Output the [X, Y] coordinate of the center of the cell containing the given text.  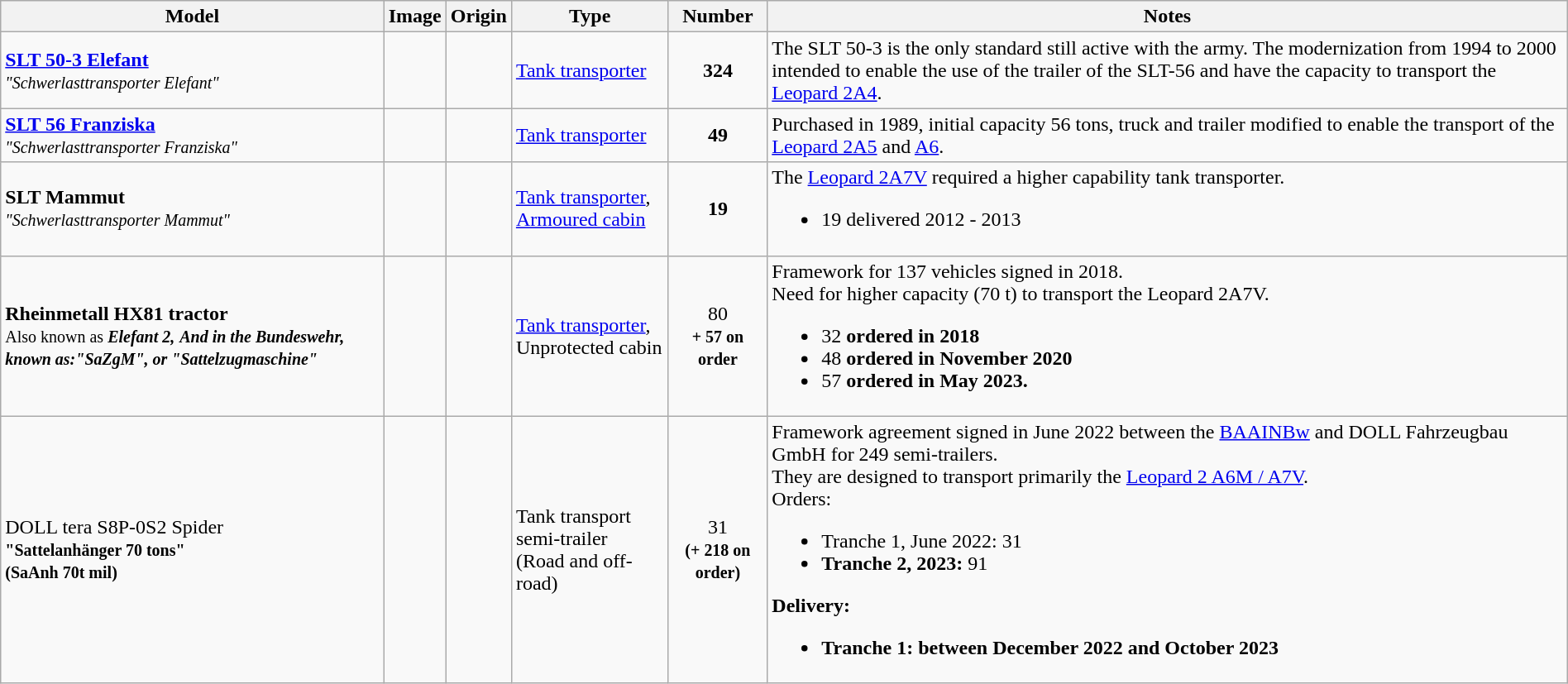
SLT 50-3 Elefant"Schwerlasttransporter Elefant" [193, 70]
The Leopard 2A7V required a higher capability tank transporter.19 delivered 2012 - 2013 [1168, 208]
80+ 57 on order [718, 336]
Tank transporter,Unprotected cabin [590, 336]
Image [415, 17]
Model [193, 17]
19 [718, 208]
Origin [478, 17]
Tank transport semi-trailer(Road and off-road) [590, 549]
Type [590, 17]
SLT 56 Franziska"Schwerlasttransporter Franziska" [193, 136]
Purchased in 1989, initial capacity 56 tons, truck and trailer modified to enable the transport of the Leopard 2A5 and A6. [1168, 136]
Rheinmetall HX81 tractorAlso known as Elefant 2, And in the Bundeswehr, known as:"SaZgM", or "Sattelzugmaschine" [193, 336]
Number [718, 17]
DOLL tera S8P-0S2 Spider"Sattelanhänger 70 tons"(SaAnh 70t mil) [193, 549]
49 [718, 136]
324 [718, 70]
SLT Mammut"Schwerlasttransporter Mammut" [193, 208]
31(+ 218 on order) [718, 549]
Tank transporter,Armoured cabin [590, 208]
Notes [1168, 17]
